Pinpoint the cell where the given text exists, returning its (x, y) midpoint coordinate. 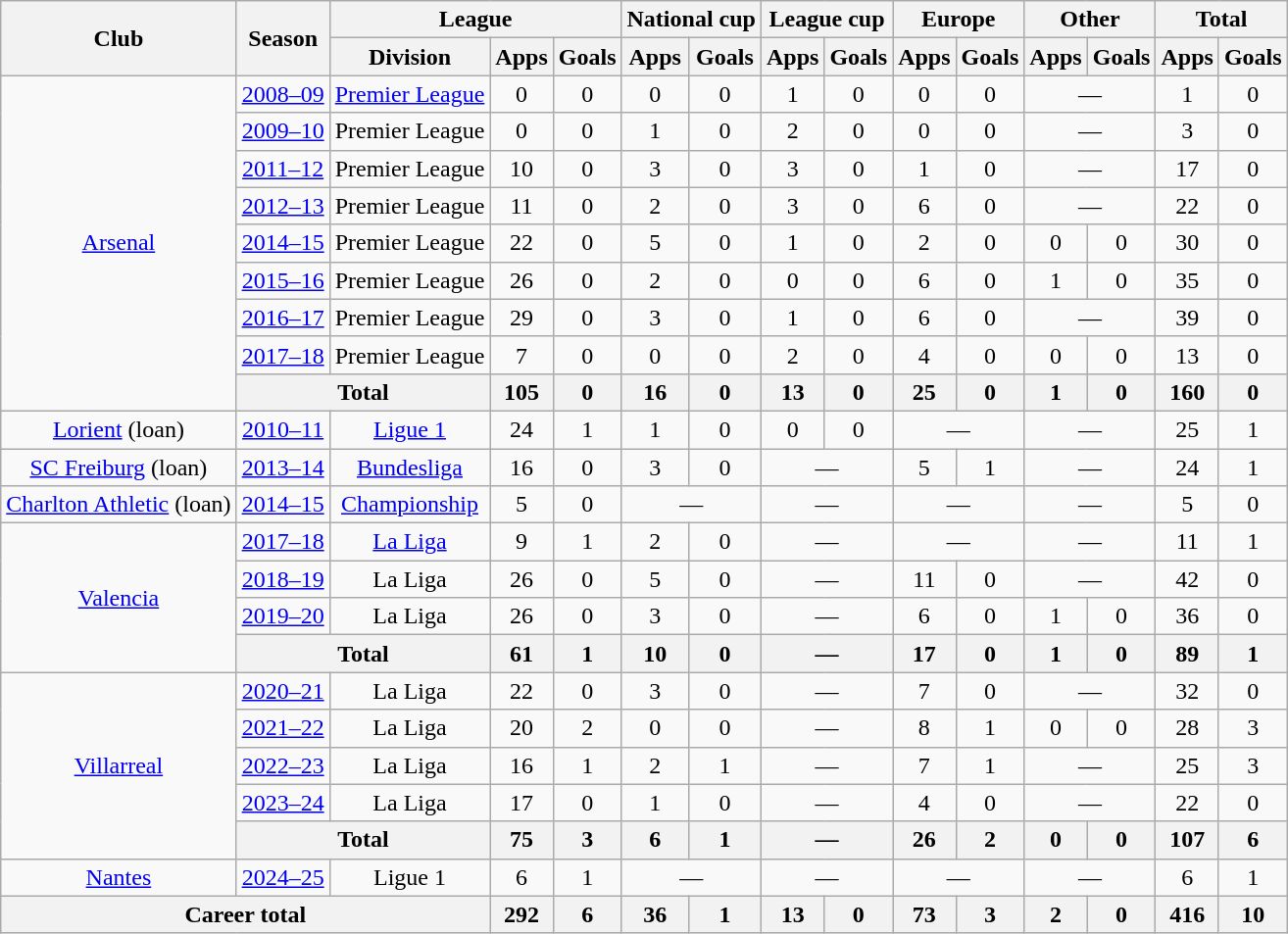
League (475, 20)
Season (282, 38)
Division (410, 57)
Championship (410, 505)
160 (1187, 392)
105 (521, 392)
61 (521, 654)
9 (521, 542)
Valencia (119, 598)
2022–23 (282, 765)
Villarreal (119, 765)
2019–20 (282, 616)
2021–22 (282, 728)
73 (924, 914)
29 (521, 318)
2010–11 (282, 429)
416 (1187, 914)
107 (1187, 840)
30 (1187, 243)
2018–19 (282, 579)
42 (1187, 579)
2015–16 (282, 280)
National cup (691, 20)
28 (1187, 728)
35 (1187, 280)
2013–14 (282, 467)
2009–10 (282, 131)
Nantes (119, 877)
League cup (826, 20)
2012–13 (282, 206)
Other (1090, 20)
2024–25 (282, 877)
32 (1187, 691)
Europe (959, 20)
Career total (245, 914)
Charlton Athletic (loan) (119, 505)
292 (521, 914)
Club (119, 38)
2023–24 (282, 803)
8 (924, 728)
Arsenal (119, 243)
Lorient (loan) (119, 429)
Bundesliga (410, 467)
2016–17 (282, 318)
2008–09 (282, 94)
89 (1187, 654)
75 (521, 840)
39 (1187, 318)
SC Freiburg (loan) (119, 467)
2020–21 (282, 691)
2011–12 (282, 169)
20 (521, 728)
